Determine the [x, y] coordinate at the center of the cell enclosing the given text.  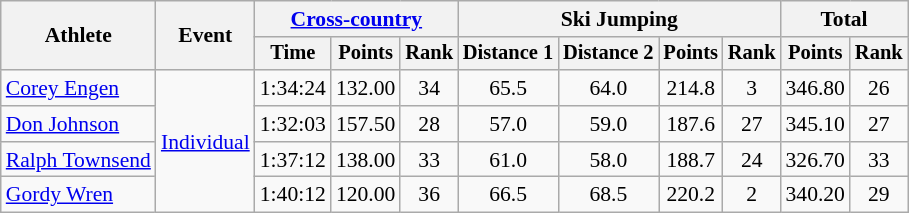
24 [752, 160]
188.7 [690, 160]
Don Johnson [78, 124]
66.5 [508, 195]
138.00 [366, 160]
59.0 [608, 124]
120.00 [366, 195]
Cross-country [356, 19]
36 [429, 195]
326.70 [814, 160]
Total [844, 19]
3 [752, 88]
345.10 [814, 124]
68.5 [608, 195]
346.80 [814, 88]
340.20 [814, 195]
58.0 [608, 160]
26 [879, 88]
34 [429, 88]
1:32:03 [293, 124]
Time [293, 54]
57.0 [508, 124]
65.5 [508, 88]
2 [752, 195]
28 [429, 124]
1:34:24 [293, 88]
220.2 [690, 195]
Corey Engen [78, 88]
Gordy Wren [78, 195]
1:40:12 [293, 195]
Distance 2 [608, 54]
Ralph Townsend [78, 160]
Athlete [78, 36]
64.0 [608, 88]
Event [206, 36]
1:37:12 [293, 160]
132.00 [366, 88]
214.8 [690, 88]
61.0 [508, 160]
Ski Jumping [620, 19]
187.6 [690, 124]
Distance 1 [508, 54]
157.50 [366, 124]
Individual [206, 141]
29 [879, 195]
